Search for the cell housing the specified text and yield its (X, Y) center coordinate. 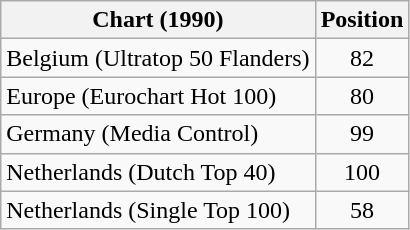
82 (362, 58)
Chart (1990) (158, 20)
58 (362, 210)
Netherlands (Dutch Top 40) (158, 172)
Belgium (Ultratop 50 Flanders) (158, 58)
Netherlands (Single Top 100) (158, 210)
Europe (Eurochart Hot 100) (158, 96)
100 (362, 172)
80 (362, 96)
Germany (Media Control) (158, 134)
Position (362, 20)
99 (362, 134)
